Output the (X, Y) coordinate of the center of the cell containing the given text.  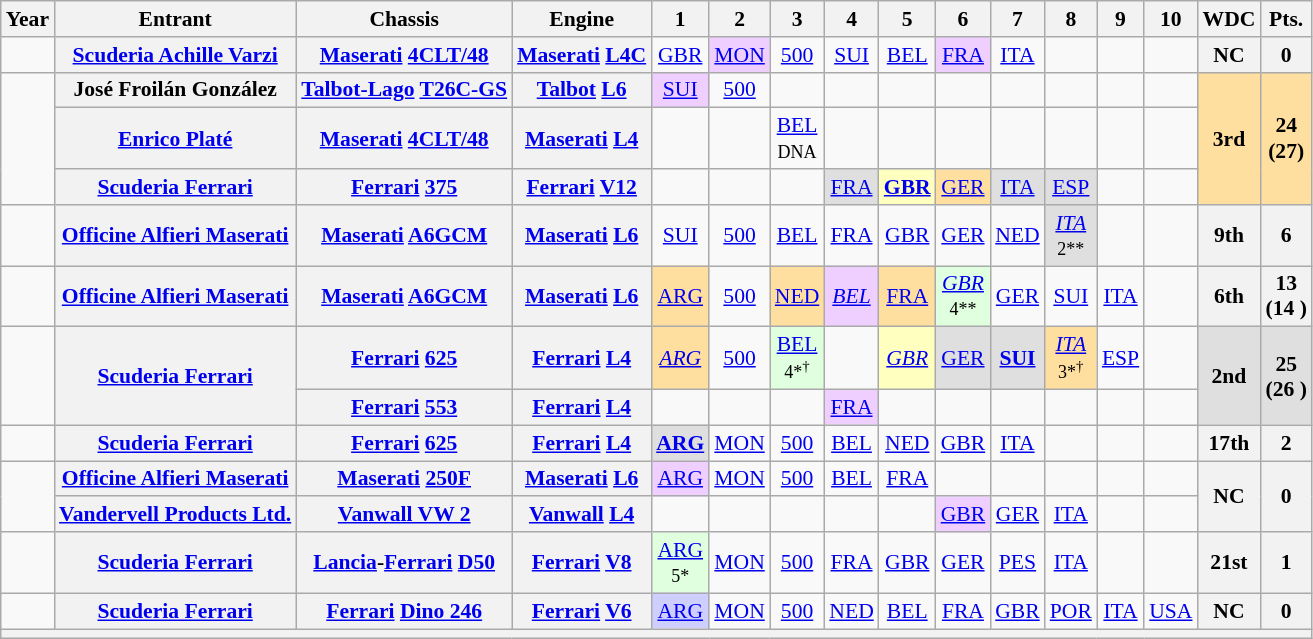
3rd (1230, 138)
Ferrari V6 (582, 611)
Scuderia Achille Varzi (175, 55)
7 (1018, 19)
BELDNA (797, 138)
USA (1170, 611)
9th (1230, 236)
Year (28, 19)
Lancia-Ferrari D50 (404, 562)
Ferrari V8 (582, 562)
Maserati L4 (582, 138)
Ferrari V12 (582, 187)
Vandervell Products Ltd. (175, 515)
Maserati L4C (582, 55)
2nd (1230, 376)
WDC (1230, 19)
Vanwall VW 2 (404, 515)
10 (1170, 19)
25 (26 ) (1286, 376)
POR (1071, 611)
9 (1120, 19)
5 (908, 19)
ITA3*† (1071, 358)
Enrico Platé (175, 138)
Ferrari Dino 246 (404, 611)
Ferrari 553 (404, 408)
6th (1230, 296)
Pts. (1286, 19)
José Froilán González (175, 90)
Chassis (404, 19)
8 (1071, 19)
Ferrari 375 (404, 187)
Maserati 250F (404, 479)
Engine (582, 19)
24(27) (1286, 138)
Talbot L6 (582, 90)
GBR4** (964, 296)
21st (1230, 562)
3 (797, 19)
Talbot-Lago T26C-GS (404, 90)
ARG5* (680, 562)
Entrant (175, 19)
13 (14 ) (1286, 296)
ITA2** (1071, 236)
BEL4*† (797, 358)
Vanwall L4 (582, 515)
4 (851, 19)
PES (1018, 562)
17th (1230, 443)
